Find where the given text appears and provide that cell's center as (x, y) coordinate. 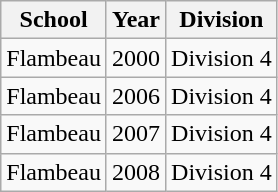
2008 (136, 172)
2000 (136, 58)
Division (222, 20)
Year (136, 20)
2007 (136, 134)
School (54, 20)
2006 (136, 96)
